Detect which cell encompasses the target text, then output its (x, y) center coordinate. 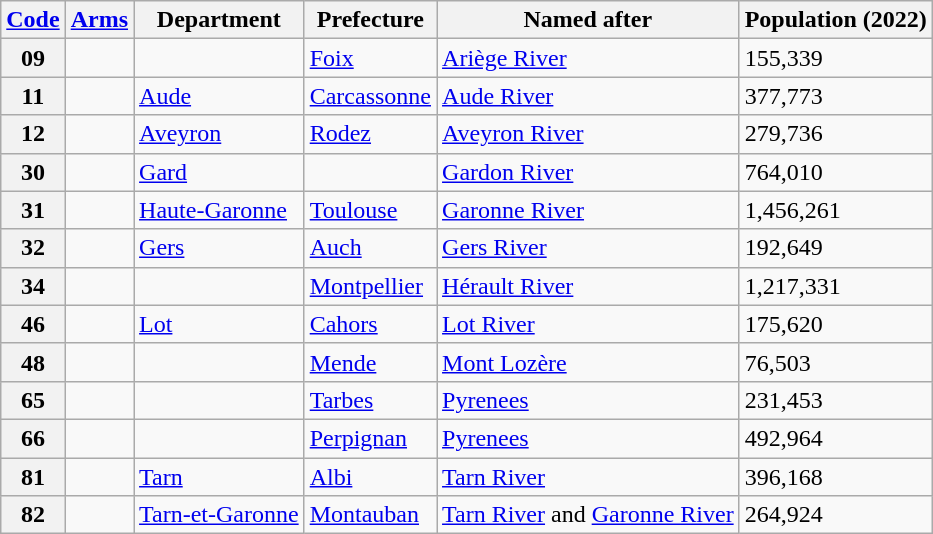
Aude (220, 96)
Garonne River (588, 210)
Tarn (220, 477)
76,503 (836, 362)
Carcassonne (370, 96)
396,168 (836, 477)
Mont Lozère (588, 362)
264,924 (836, 515)
Tarn River and Garonne River (588, 515)
46 (33, 324)
377,773 (836, 96)
Gers (220, 248)
Tarn River (588, 477)
Foix (370, 58)
Cahors (370, 324)
Rodez (370, 134)
Mende (370, 362)
Lot River (588, 324)
Haute-Garonne (220, 210)
Tarbes (370, 400)
Population (2022) (836, 20)
Gardon River (588, 172)
Albi (370, 477)
192,649 (836, 248)
Toulouse (370, 210)
Prefecture (370, 20)
09 (33, 58)
Code (33, 20)
82 (33, 515)
1,217,331 (836, 286)
Department (220, 20)
Ariège River (588, 58)
Aude River (588, 96)
Aveyron River (588, 134)
492,964 (836, 438)
Tarn-et-Garonne (220, 515)
65 (33, 400)
231,453 (836, 400)
1,456,261 (836, 210)
81 (33, 477)
Hérault River (588, 286)
32 (33, 248)
34 (33, 286)
764,010 (836, 172)
66 (33, 438)
279,736 (836, 134)
155,339 (836, 58)
11 (33, 96)
Auch (370, 248)
Montpellier (370, 286)
Montauban (370, 515)
Aveyron (220, 134)
31 (33, 210)
175,620 (836, 324)
Gard (220, 172)
Gers River (588, 248)
Named after (588, 20)
30 (33, 172)
48 (33, 362)
12 (33, 134)
Lot (220, 324)
Perpignan (370, 438)
Arms (99, 20)
